Determine the (x, y) coordinate at the center of the cell enclosing the given text.  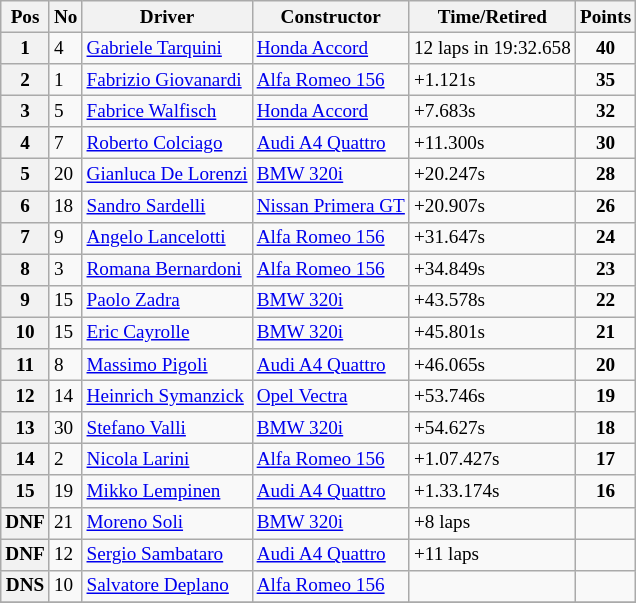
Paolo Zadra (167, 301)
Opel Vectra (330, 396)
+11 laps (492, 554)
+7.683s (492, 111)
+8 laps (492, 523)
Gabriele Tarquini (167, 48)
Nissan Primera GT (330, 206)
17 (605, 460)
No (66, 17)
Fabrice Walfisch (167, 111)
11 (26, 365)
12 laps in 19:32.658 (492, 48)
Mikko Lempinen (167, 491)
35 (605, 80)
+31.647s (492, 238)
Gianluca De Lorenzi (167, 175)
Sandro Sardelli (167, 206)
+46.065s (492, 365)
Constructor (330, 17)
28 (605, 175)
+1.07.427s (492, 460)
Romana Bernardoni (167, 270)
+34.849s (492, 270)
Nicola Larini (167, 460)
22 (605, 301)
Heinrich Symanzick (167, 396)
+45.801s (492, 333)
DNS (26, 586)
+1.33.174s (492, 491)
+20.907s (492, 206)
Angelo Lancelotti (167, 238)
Pos (26, 17)
32 (605, 111)
Eric Cayrolle (167, 333)
Driver (167, 17)
24 (605, 238)
+53.746s (492, 396)
13 (26, 428)
40 (605, 48)
Sergio Sambataro (167, 554)
16 (605, 491)
+54.627s (492, 428)
Massimo Pigoli (167, 365)
Salvatore Deplano (167, 586)
+43.578s (492, 301)
Points (605, 17)
+1.121s (492, 80)
Roberto Colciago (167, 143)
+20.247s (492, 175)
+11.300s (492, 143)
23 (605, 270)
Moreno Soli (167, 523)
26 (605, 206)
Fabrizio Giovanardi (167, 80)
Stefano Valli (167, 428)
6 (26, 206)
Time/Retired (492, 17)
